Extract the [x, y] coordinate from the center of the cell holding the provided text.  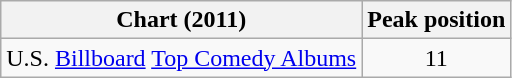
11 [436, 58]
Chart (2011) [182, 20]
U.S. Billboard Top Comedy Albums [182, 58]
Peak position [436, 20]
